For the text-containing cell, return its midpoint in [x, y] coordinate format. 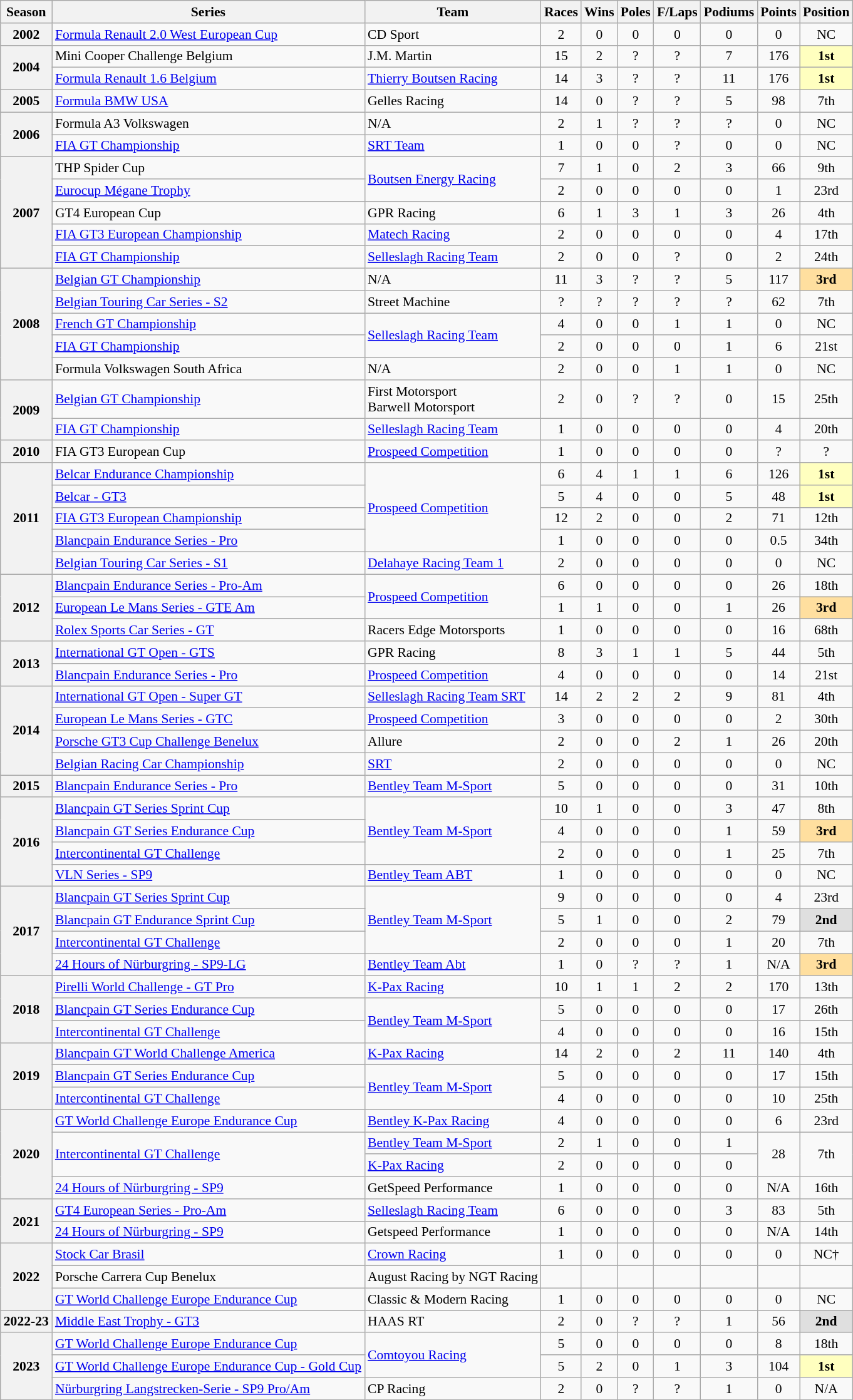
0.5 [778, 541]
48 [778, 497]
16th [826, 1188]
GT4 European Cup [208, 213]
Street Machine [453, 302]
Blancpain Endurance Series - Pro-Am [208, 585]
Eurocup Mégane Trophy [208, 190]
Matech Racing [453, 235]
2022-23 [26, 1322]
Stock Car Brasil [208, 1255]
SRT Team [453, 146]
2014 [26, 730]
66 [778, 168]
Nürburgring Langstrecken-Serie - SP9 Pro/Am [208, 1389]
Gelles Racing [453, 101]
2015 [26, 786]
31 [778, 786]
Poles [636, 12]
25 [778, 853]
Position [826, 12]
71 [778, 518]
8th [826, 809]
Bentley Team ABT [453, 875]
13th [826, 987]
CP Racing [453, 1389]
14th [826, 1232]
Podiums [729, 12]
2010 [26, 452]
56 [778, 1322]
62 [778, 302]
2004 [26, 68]
GT4 European Series - Pro-Am [208, 1210]
Formula BMW USA [208, 101]
HAAS RT [453, 1322]
Bentley Team Abt [453, 965]
170 [778, 987]
2011 [26, 518]
Belgian Racing Car Championship [208, 764]
Belgian Touring Car Series - S1 [208, 564]
2022 [26, 1277]
Selleslagh Racing Team SRT [453, 697]
104 [778, 1366]
Series [208, 12]
Mini Cooper Challenge Belgium [208, 56]
Formula A3 Volkswagen [208, 123]
Points [778, 12]
French GT Championship [208, 324]
International GT Open - Super GT [208, 697]
GetSpeed Performance [453, 1188]
International GT Open - GTS [208, 652]
2007 [26, 213]
20 [778, 942]
FIA GT3 European Cup [208, 452]
Rolex Sports Car Series - GT [208, 631]
81 [778, 697]
VLN Series - SP9 [208, 875]
First Motorsport Barwell Motorsport [453, 399]
12th [826, 518]
2013 [26, 664]
2020 [26, 1154]
2018 [26, 1009]
30th [826, 719]
126 [778, 474]
Porsche Carrera Cup Benelux [208, 1277]
2016 [26, 842]
Blancpain GT World Challenge America [208, 1054]
44 [778, 652]
Team [453, 12]
2005 [26, 101]
2006 [26, 134]
2002 [26, 34]
2008 [26, 324]
Porsche GT3 Cup Challenge Benelux [208, 742]
2019 [26, 1076]
European Le Mans Series - GTE Am [208, 608]
THP Spider Cup [208, 168]
28 [778, 1155]
10th [826, 786]
12 [561, 518]
Season [26, 12]
F/Laps [678, 12]
Racers Edge Motorsports [453, 631]
Allure [453, 742]
Bentley K-Pax Racing [453, 1121]
Formula Renault 2.0 West European Cup [208, 34]
Wins [599, 12]
2009 [26, 411]
Comtoyou Racing [453, 1355]
24 Hours of Nürburgring - SP9-LG [208, 965]
Belcar - GT3 [208, 497]
79 [778, 920]
Belcar Endurance Championship [208, 474]
9th [826, 168]
26th [826, 1009]
J.M. Martin [453, 56]
August Racing by NGT Racing [453, 1277]
2023 [26, 1366]
Getspeed Performance [453, 1232]
CD Sport [453, 34]
68th [826, 631]
2012 [26, 607]
NC† [826, 1255]
European Le Mans Series - GTC [208, 719]
98 [778, 101]
Thierry Boutsen Racing [453, 79]
2017 [26, 931]
Delahaye Racing Team 1 [453, 564]
Classic & Modern Racing [453, 1299]
83 [778, 1210]
24th [826, 257]
Belgian Touring Car Series - S2 [208, 302]
Middle East Trophy - GT3 [208, 1322]
GT World Challenge Europe Endurance Cup - Gold Cup [208, 1366]
Crown Racing [453, 1255]
34th [826, 541]
47 [778, 809]
117 [778, 280]
2021 [26, 1221]
SRT [453, 764]
Boutsen Energy Racing [453, 179]
140 [778, 1054]
Blancpain GT Endurance Sprint Cup [208, 920]
Formula Renault 1.6 Belgium [208, 79]
Pirelli World Challenge - GT Pro [208, 987]
Races [561, 12]
59 [778, 831]
Formula Volkswagen South Africa [208, 369]
17th [826, 235]
